Scan for the cell matching the given text and deliver its [X, Y] coordinate at center. 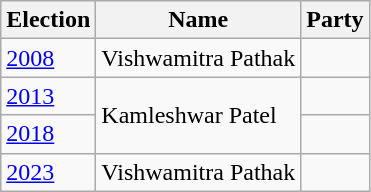
2008 [48, 58]
2018 [48, 134]
Name [198, 20]
Party [335, 20]
2013 [48, 96]
Election [48, 20]
2023 [48, 172]
Kamleshwar Patel [198, 115]
